Extract the (X, Y) coordinate from the center of the cell holding the provided text.  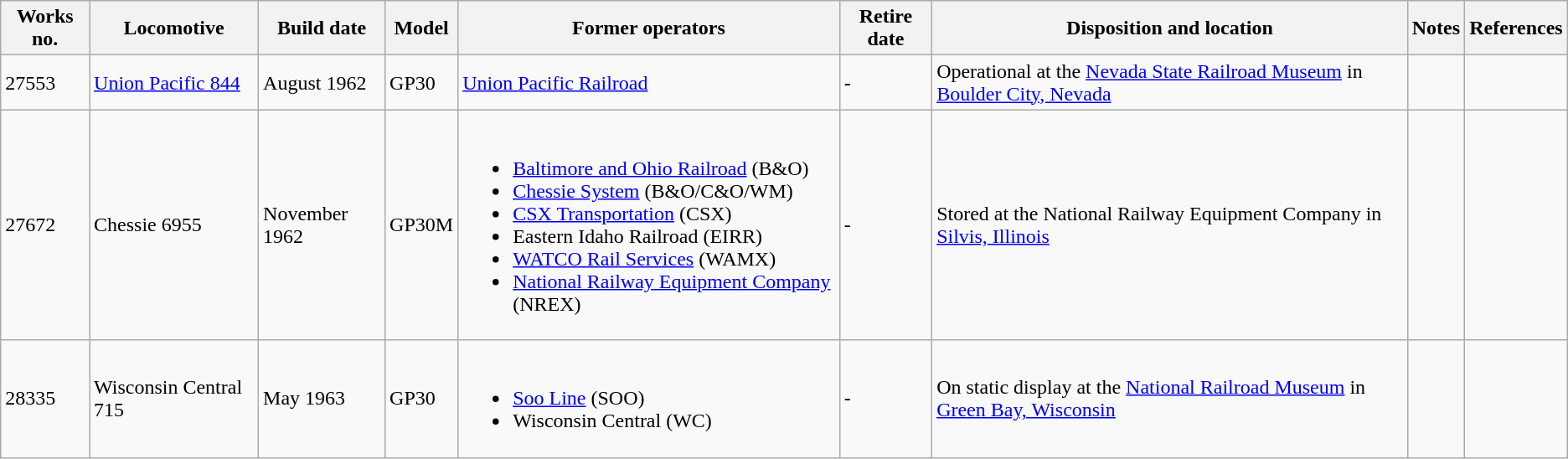
Union Pacific 844 (174, 82)
28335 (45, 399)
Works no. (45, 28)
Model (422, 28)
Build date (322, 28)
GP30M (422, 224)
Retire date (885, 28)
May 1963 (322, 399)
Operational at the Nevada State Railroad Museum in Boulder City, Nevada (1170, 82)
On static display at the National Railroad Museum in Green Bay, Wisconsin (1170, 399)
Soo Line (SOO)Wisconsin Central (WC) (649, 399)
Locomotive (174, 28)
August 1962 (322, 82)
Wisconsin Central 715 (174, 399)
November 1962 (322, 224)
Stored at the National Railway Equipment Company in Silvis, Illinois (1170, 224)
References (1516, 28)
Notes (1436, 28)
Union Pacific Railroad (649, 82)
Former operators (649, 28)
27553 (45, 82)
Chessie 6955 (174, 224)
27672 (45, 224)
Disposition and location (1170, 28)
